For the text-containing cell, return its midpoint in [X, Y] coordinate format. 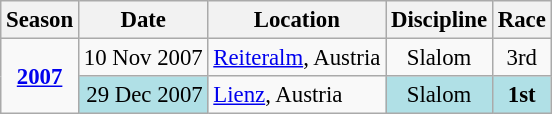
Race [522, 20]
Location [297, 20]
Discipline [440, 20]
2007 [40, 76]
29 Dec 2007 [143, 95]
10 Nov 2007 [143, 58]
1st [522, 95]
3rd [522, 58]
Reiteralm, Austria [297, 58]
Lienz, Austria [297, 95]
Season [40, 20]
Date [143, 20]
